Find where the given text appears and provide that cell's center as [x, y] coordinate. 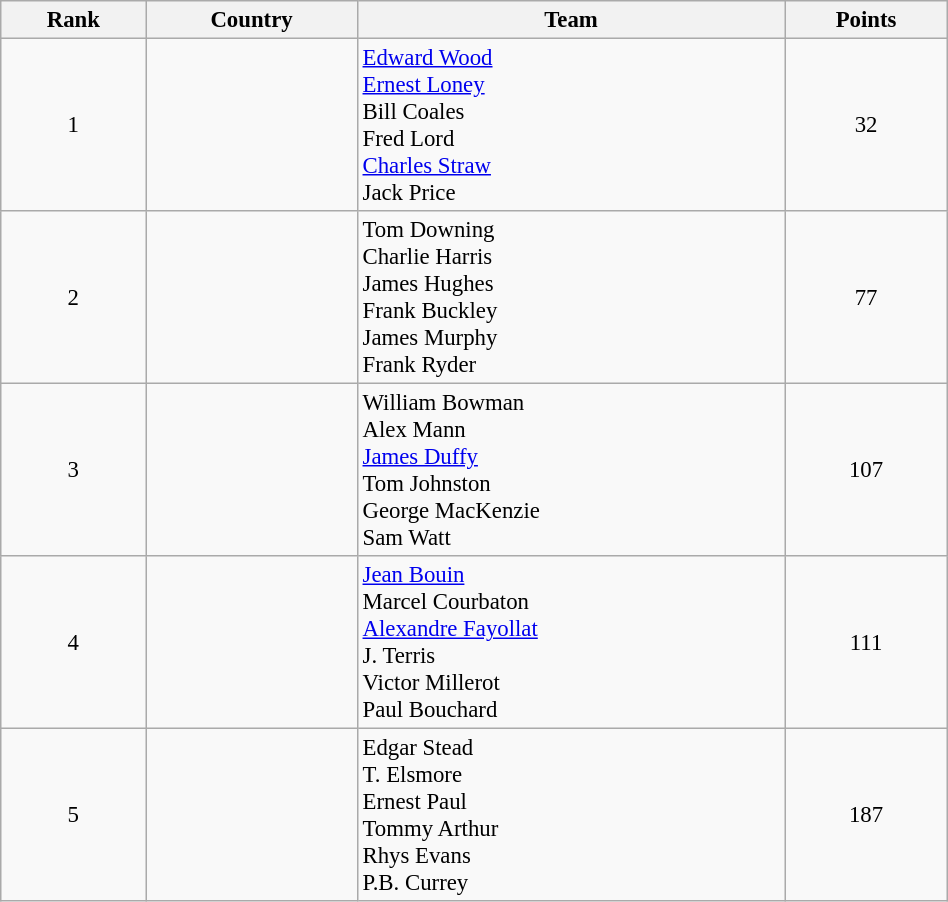
Jean BouinMarcel CourbatonAlexandre FayollatJ. TerrisVictor MillerotPaul Bouchard [571, 642]
Team [571, 20]
Country [252, 20]
Edward WoodErnest LoneyBill CoalesFred LordCharles StrawJack Price [571, 126]
187 [866, 816]
111 [866, 642]
Tom DowningCharlie HarrisJames HughesFrank BuckleyJames MurphyFrank Ryder [571, 298]
3 [74, 470]
5 [74, 816]
32 [866, 126]
2 [74, 298]
Edgar SteadT. ElsmoreErnest PaulTommy ArthurRhys EvansP.B. Currey [571, 816]
77 [866, 298]
4 [74, 642]
William BowmanAlex MannJames DuffyTom JohnstonGeorge MacKenzieSam Watt [571, 470]
107 [866, 470]
Rank [74, 20]
Points [866, 20]
1 [74, 126]
